Capture the cell that displays the provided text and extract its (X, Y) central coordinate. 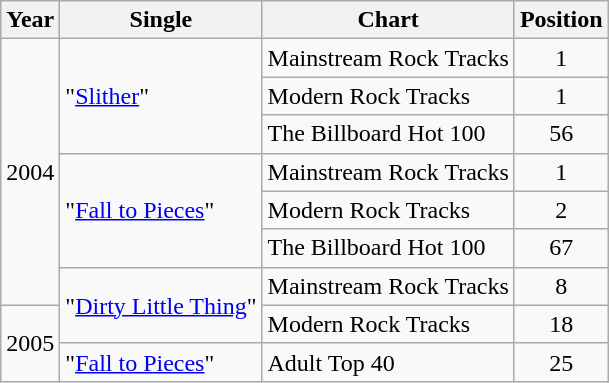
"Slither" (161, 96)
Chart (388, 20)
18 (561, 324)
2004 (30, 172)
2005 (30, 343)
8 (561, 286)
Position (561, 20)
Year (30, 20)
"Dirty Little Thing" (161, 305)
67 (561, 248)
Adult Top 40 (388, 362)
2 (561, 210)
25 (561, 362)
Single (161, 20)
56 (561, 134)
